Search for the cell housing the specified text and yield its (X, Y) center coordinate. 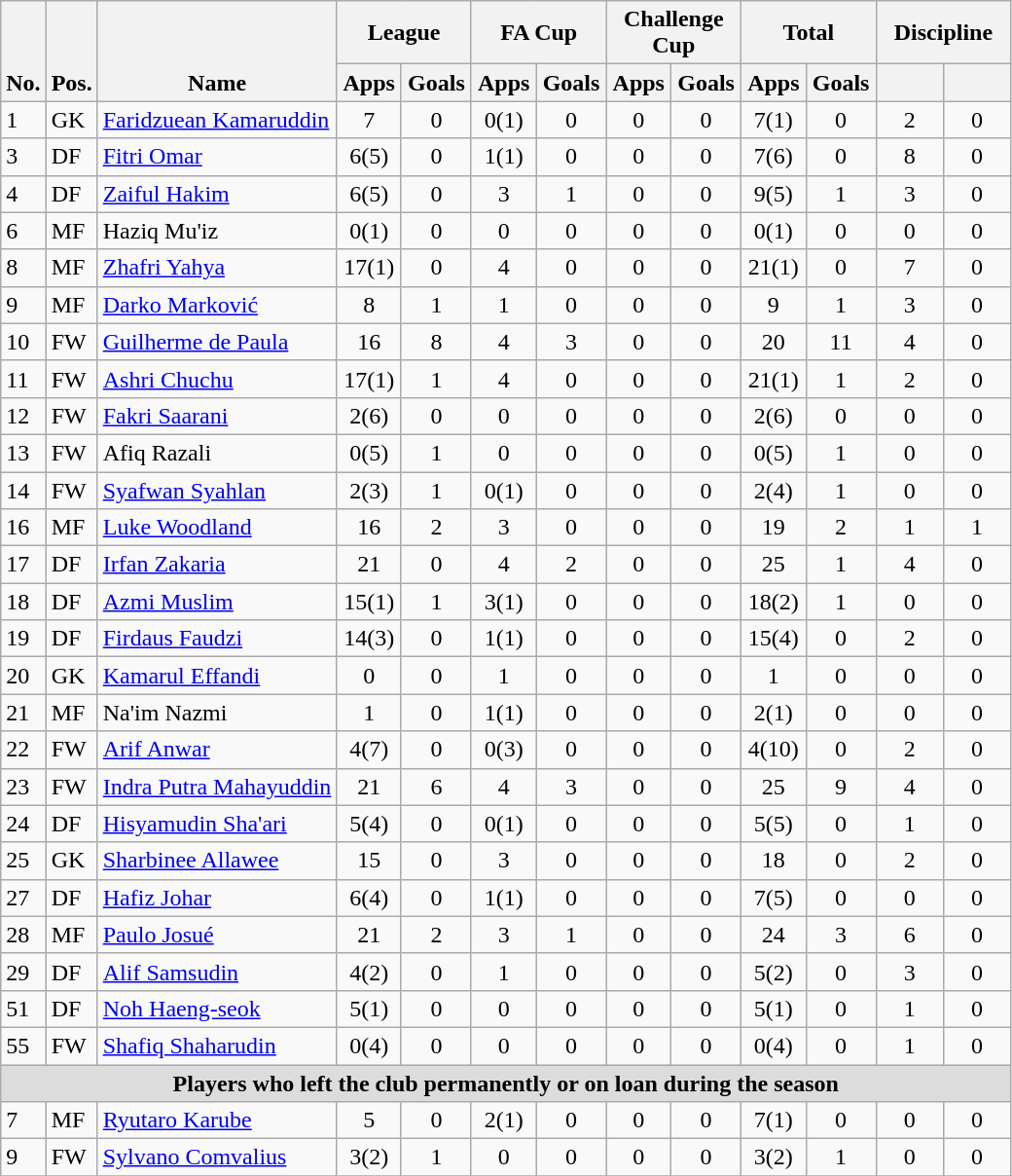
3(1) (504, 602)
Discipline (944, 33)
29 (23, 972)
Sharbinee Allawee (217, 861)
4(2) (370, 972)
Na'im Nazmi (217, 713)
Shafiq Shaharudin (217, 1046)
Noh Haeng-seok (217, 1009)
18(2) (775, 602)
12 (23, 416)
10 (23, 342)
Azmi Muslim (217, 602)
14(3) (370, 639)
23 (23, 787)
Challenge Cup (673, 33)
0(3) (504, 750)
Zaiful Hakim (217, 194)
13 (23, 453)
League (405, 33)
28 (23, 935)
Luke Woodland (217, 528)
Pos. (72, 51)
Paulo Josué (217, 935)
15(4) (775, 639)
Ryutaro Karube (217, 1121)
FA Cup (539, 33)
9(5) (775, 194)
Afiq Razali (217, 453)
2(3) (370, 490)
Total (810, 33)
Hafiz Johar (217, 898)
Fitri Omar (217, 157)
6(4) (370, 898)
7(6) (775, 157)
Hisyamudin Sha'ari (217, 824)
5 (370, 1121)
5(4) (370, 824)
Syafwan Syahlan (217, 490)
Name (217, 51)
Faridzuean Kamaruddin (217, 120)
22 (23, 750)
5(5) (775, 824)
Fakri Saarani (217, 416)
14 (23, 490)
4(7) (370, 750)
Players who left the club permanently or on loan during the season (506, 1084)
Guilherme de Paula (217, 342)
No. (23, 51)
2(4) (775, 490)
7(5) (775, 898)
27 (23, 898)
Firdaus Faudzi (217, 639)
Arif Anwar (217, 750)
Ashri Chuchu (217, 379)
4(10) (775, 750)
Haziq Mu'iz (217, 231)
Kamarul Effandi (217, 676)
Irfan Zakaria (217, 565)
Darko Marković (217, 305)
5(2) (775, 972)
55 (23, 1046)
51 (23, 1009)
15 (370, 861)
Alif Samsudin (217, 972)
15(1) (370, 602)
Indra Putra Mahayuddin (217, 787)
17 (23, 565)
Zhafri Yahya (217, 268)
Sylvano Comvalius (217, 1158)
